Return the (x, y) coordinate for the center point of the cell that contains the specified text.  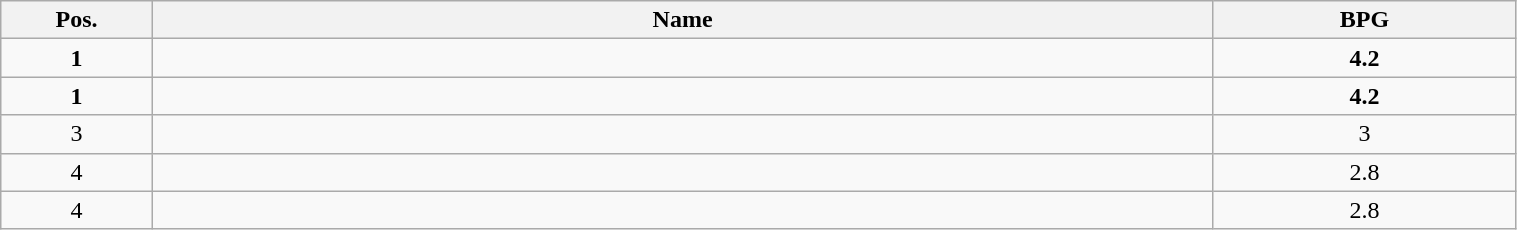
Name (682, 20)
Pos. (77, 20)
BPG (1364, 20)
